For the text-containing cell, return its midpoint in [X, Y] coordinate format. 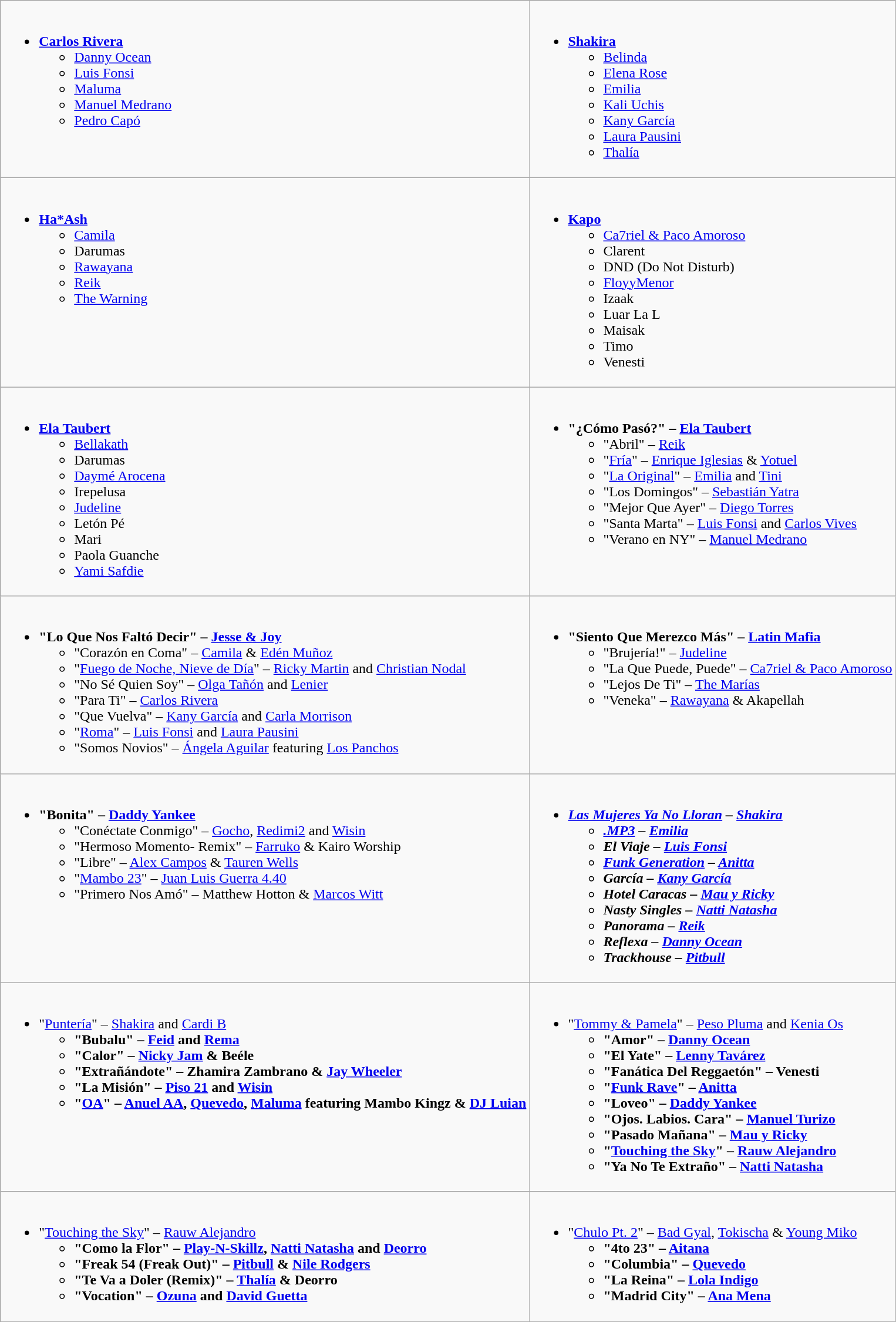
Ela TaubertBellakathDarumasDaymé ArocenaIrepelusaJudelineLetón PéMariPaola GuancheYami Safdie [265, 492]
"Chulo Pt. 2" – Bad Gyal, Tokischa & Young Miko"4to 23" – Aitana"Columbia" – Quevedo"La Reina" – Lola Indigo"Madrid City" – Ana Mena [713, 1257]
ShakiraBelindaElena RoseEmiliaKali UchisKany GarcíaLaura PausiniThalía [713, 89]
Carlos RiveraDanny OceanLuis FonsiMalumaManuel MedranoPedro Capó [265, 89]
Ha*AshCamilaDarumasRawayanaReikThe Warning [265, 282]
KapoCa7riel & Paco AmorosoClarentDND (Do Not Disturb)FloyyMenorIzaakLuar La LMaisakTimoVenesti [713, 282]
